Provide the (x, y) coordinate of the cell's center where the given text is located.  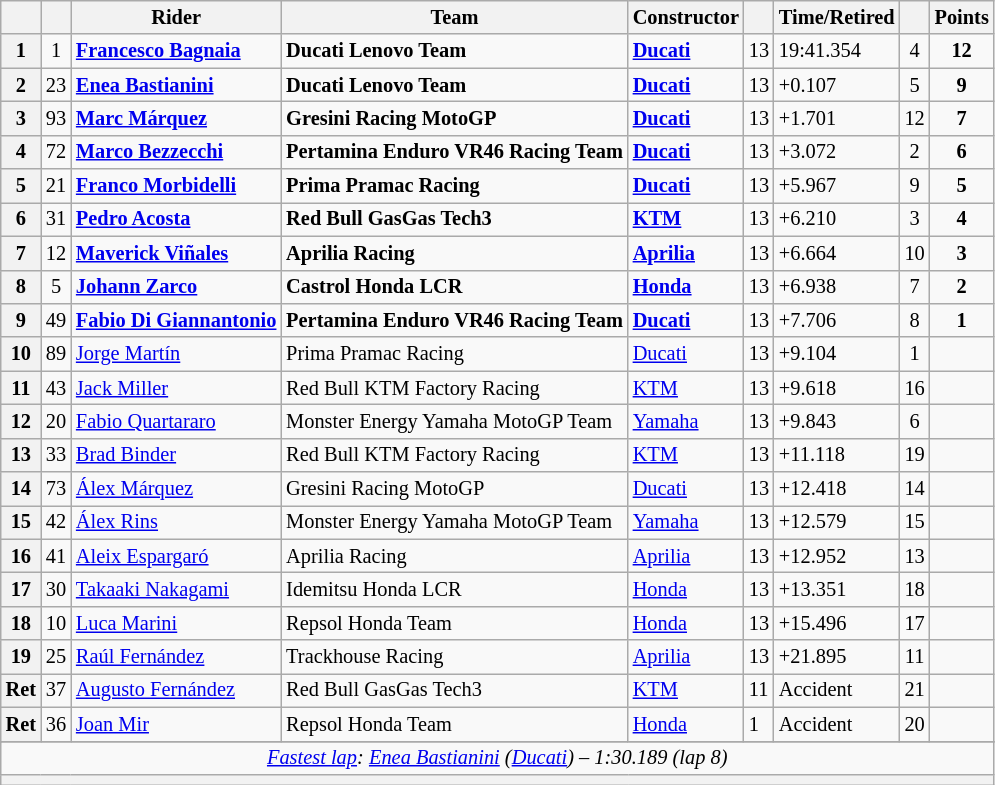
Rider (176, 17)
+9.843 (837, 421)
+6.664 (837, 253)
Aleix Espargaró (176, 556)
Luca Marini (176, 623)
+3.072 (837, 152)
Points (962, 17)
+7.706 (837, 320)
25 (56, 657)
+5.967 (837, 186)
Fastest lap: Enea Bastianini (Ducati) – 1:30.189 (lap 8) (498, 758)
Maverick Viñales (176, 253)
Idemitsu Honda LCR (454, 589)
Augusto Fernández (176, 690)
Marco Bezzecchi (176, 152)
+21.895 (837, 657)
+11.118 (837, 455)
43 (56, 388)
+15.496 (837, 623)
+12.579 (837, 522)
93 (56, 118)
+9.104 (837, 354)
Team (454, 17)
89 (56, 354)
Fabio Di Giannantonio (176, 320)
+0.107 (837, 85)
Jack Miller (176, 388)
Álex Márquez (176, 489)
+12.952 (837, 556)
+13.351 (837, 589)
23 (56, 85)
36 (56, 724)
72 (56, 152)
Constructor (686, 17)
+1.701 (837, 118)
49 (56, 320)
Takaaki Nakagami (176, 589)
Raúl Fernández (176, 657)
42 (56, 522)
Enea Bastianini (176, 85)
Castrol Honda LCR (454, 287)
Francesco Bagnaia (176, 51)
31 (56, 219)
Marc Márquez (176, 118)
37 (56, 690)
Pedro Acosta (176, 219)
Franco Morbidelli (176, 186)
41 (56, 556)
+9.618 (837, 388)
+12.418 (837, 489)
33 (56, 455)
Joan Mir (176, 724)
Brad Binder (176, 455)
Jorge Martín (176, 354)
Fabio Quartararo (176, 421)
30 (56, 589)
+6.938 (837, 287)
Trackhouse Racing (454, 657)
Johann Zarco (176, 287)
Time/Retired (837, 17)
Álex Rins (176, 522)
+6.210 (837, 219)
73 (56, 489)
19:41.354 (837, 51)
